For the text-containing cell, return its midpoint in [x, y] coordinate format. 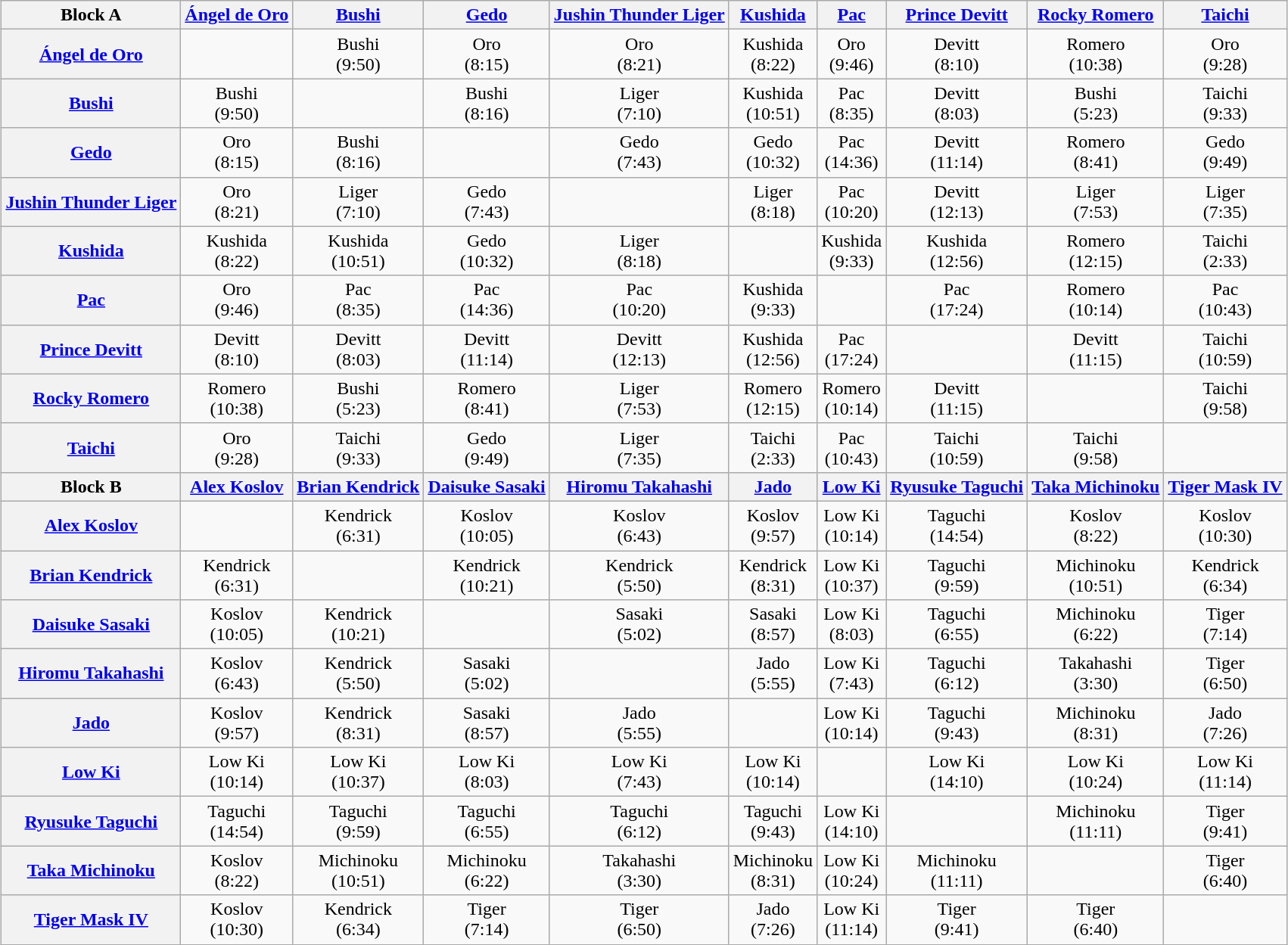
Block B [91, 486]
Block A [91, 15]
